Return the (x, y) coordinate for the center point of the cell that contains the specified text.  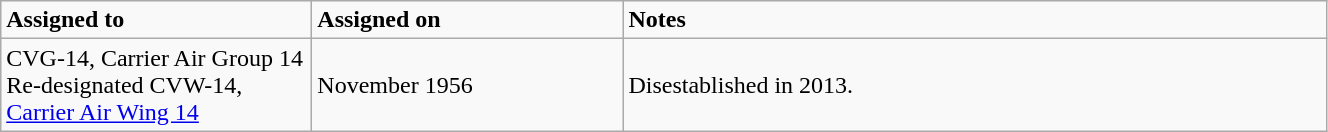
November 1956 (468, 85)
Assigned to (156, 20)
Disestablished in 2013. (975, 85)
Notes (975, 20)
CVG-14, Carrier Air Group 14Re-designated CVW-14, Carrier Air Wing 14 (156, 85)
Assigned on (468, 20)
